Scan for the cell matching the given text and deliver its (X, Y) coordinate at center. 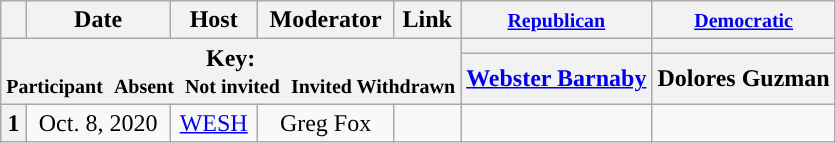
Oct. 8, 2020 (98, 123)
Date (98, 20)
WESH (214, 123)
Democratic (744, 20)
Moderator (325, 20)
Republican (556, 20)
Key: Participant Absent Not invited Invited Withdrawn (231, 72)
1 (14, 123)
Host (214, 20)
Webster Barnaby (556, 78)
Greg Fox (325, 123)
Link (428, 20)
Dolores Guzman (744, 78)
